For the text-containing cell, return its midpoint in (X, Y) coordinate format. 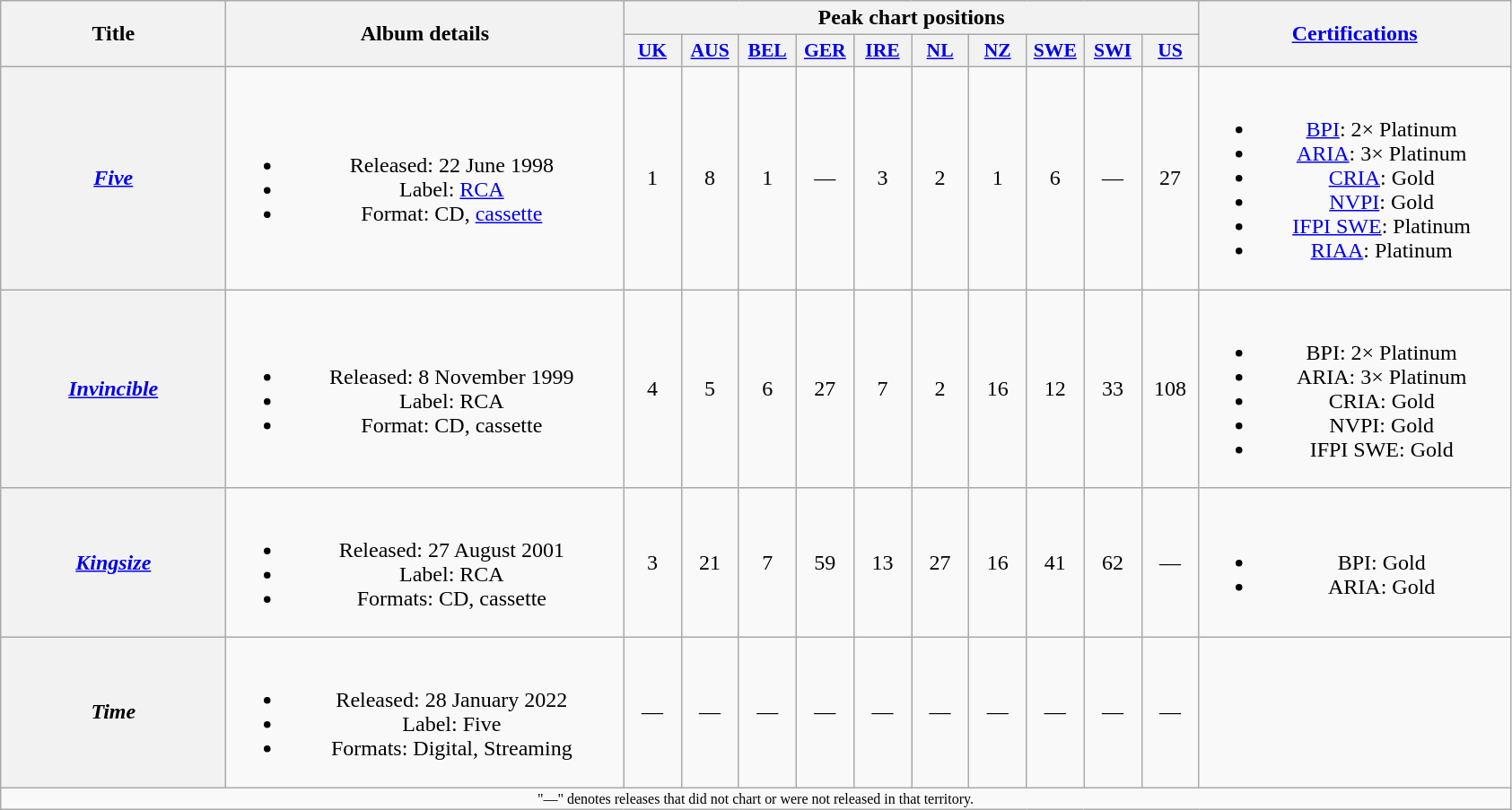
BEL (767, 51)
BPI: 2× PlatinumARIA: 3× PlatinumCRIA: GoldNVPI: GoldIFPI SWE: PlatinumRIAA: Platinum (1355, 178)
NL (940, 51)
SWE (1055, 51)
33 (1113, 388)
Title (113, 34)
Kingsize (113, 563)
UK (652, 51)
US (1170, 51)
8 (710, 178)
5 (710, 388)
4 (652, 388)
Album details (425, 34)
21 (710, 563)
108 (1170, 388)
41 (1055, 563)
SWI (1113, 51)
Time (113, 712)
BPI: 2× PlatinumARIA: 3× PlatinumCRIA: GoldNVPI: GoldIFPI SWE: Gold (1355, 388)
Released: 27 August 2001Label: RCAFormats: CD, cassette (425, 563)
Invincible (113, 388)
Five (113, 178)
Released: 22 June 1998Label: RCAFormat: CD, cassette (425, 178)
62 (1113, 563)
"—" denotes releases that did not chart or were not released in that territory. (756, 798)
Certifications (1355, 34)
AUS (710, 51)
12 (1055, 388)
13 (882, 563)
Peak chart positions (912, 18)
Released: 28 January 2022Label: FiveFormats: Digital, Streaming (425, 712)
BPI: GoldARIA: Gold (1355, 563)
Released: 8 November 1999Label: RCAFormat: CD, cassette (425, 388)
IRE (882, 51)
59 (825, 563)
NZ (998, 51)
GER (825, 51)
